Identify which cell holds the provided text, then report its (X, Y) central coordinate. 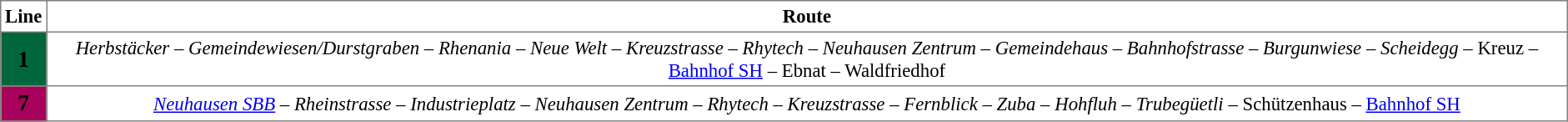
1 (23, 58)
7 (23, 104)
Route (807, 17)
Line (23, 17)
